Search for the cell housing the specified text and yield its [x, y] center coordinate. 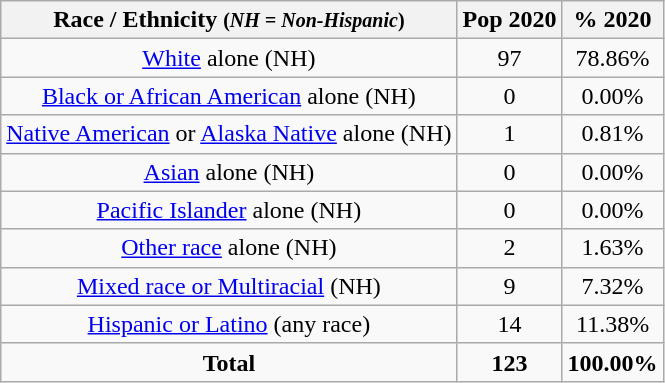
100.00% [612, 362]
Race / Ethnicity (NH = Non-Hispanic) [229, 20]
2 [510, 248]
% 2020 [612, 20]
Pop 2020 [510, 20]
1.63% [612, 248]
0.81% [612, 134]
11.38% [612, 324]
White alone (NH) [229, 58]
97 [510, 58]
7.32% [612, 286]
9 [510, 286]
Asian alone (NH) [229, 172]
78.86% [612, 58]
Mixed race or Multiracial (NH) [229, 286]
Black or African American alone (NH) [229, 96]
123 [510, 362]
Pacific Islander alone (NH) [229, 210]
1 [510, 134]
14 [510, 324]
Native American or Alaska Native alone (NH) [229, 134]
Hispanic or Latino (any race) [229, 324]
Other race alone (NH) [229, 248]
Total [229, 362]
